Extract the (x, y) coordinate from the center of the cell holding the provided text.  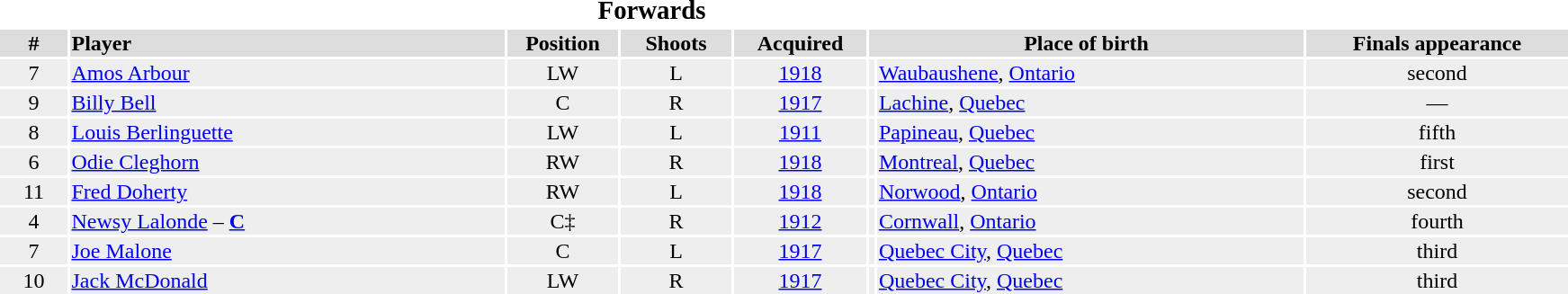
Cornwall, Ontario (1090, 221)
11 (34, 192)
Jack McDonald (288, 281)
Billy Bell (288, 102)
1912 (801, 221)
Finals appearance (1438, 43)
Lachine, Quebec (1090, 102)
Waubaushene, Ontario (1090, 73)
10 (34, 281)
Shoots (676, 43)
Louis Berlinguette (288, 132)
Player (288, 43)
6 (34, 162)
C‡ (563, 221)
Position (563, 43)
# (34, 43)
Place of birth (1087, 43)
Amos Arbour (288, 73)
fourth (1438, 221)
Odie Cleghorn (288, 162)
8 (34, 132)
Joe Malone (288, 251)
Newsy Lalonde – C (288, 221)
— (1438, 102)
Montreal, Quebec (1090, 162)
4 (34, 221)
Papineau, Quebec (1090, 132)
1911 (801, 132)
Fred Doherty (288, 192)
first (1438, 162)
Acquired (801, 43)
9 (34, 102)
fifth (1438, 132)
Norwood, Ontario (1090, 192)
